Find where the given text appears and provide that cell's center as (x, y) coordinate. 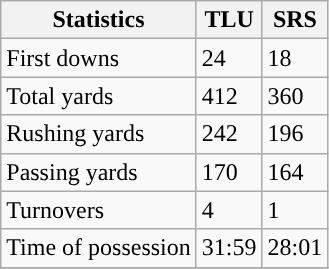
4 (229, 210)
SRS (295, 20)
170 (229, 172)
Statistics (99, 20)
1 (295, 210)
Rushing yards (99, 134)
First downs (99, 58)
TLU (229, 20)
412 (229, 96)
196 (295, 134)
242 (229, 134)
28:01 (295, 248)
24 (229, 58)
Turnovers (99, 210)
31:59 (229, 248)
Time of possession (99, 248)
Total yards (99, 96)
18 (295, 58)
164 (295, 172)
Passing yards (99, 172)
360 (295, 96)
